Return (X, Y) of the center of cell containing provided text 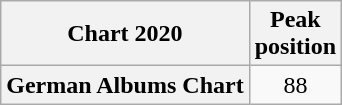
German Albums Chart (125, 85)
Chart 2020 (125, 34)
88 (295, 85)
Peakposition (295, 34)
